Scan for the cell matching the given text and deliver its [x, y] coordinate at center. 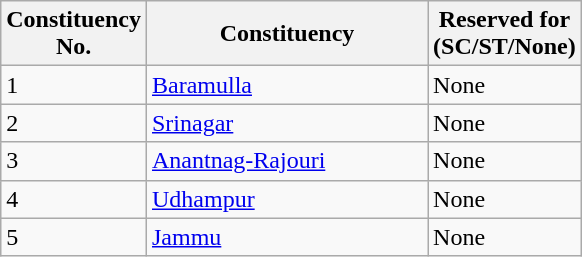
5 [74, 237]
1 [74, 85]
Constituency [286, 34]
Reserved for (SC/ST/None) [505, 34]
Udhampur [286, 199]
Constituency No. [74, 34]
2 [74, 123]
Anantnag-Rajouri [286, 161]
4 [74, 199]
Baramulla [286, 85]
3 [74, 161]
Srinagar [286, 123]
Jammu [286, 237]
